Search for the cell housing the specified text and yield its [X, Y] center coordinate. 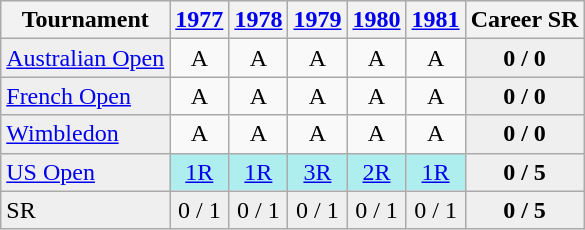
Wimbledon [86, 134]
French Open [86, 96]
SR [86, 210]
3R [318, 172]
1979 [318, 20]
Australian Open [86, 58]
Career SR [524, 20]
Tournament [86, 20]
1977 [200, 20]
1980 [376, 20]
2R [376, 172]
1981 [436, 20]
1978 [258, 20]
US Open [86, 172]
